Identify which cell holds the provided text, then report its [X, Y] central coordinate. 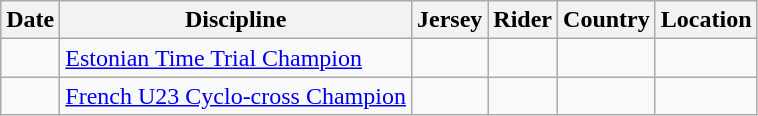
Jersey [449, 20]
French U23 Cyclo-cross Champion [236, 96]
Discipline [236, 20]
Rider [523, 20]
Country [607, 20]
Date [30, 20]
Location [706, 20]
Estonian Time Trial Champion [236, 58]
